Locate the cell with the specified text and output its (X, Y) center coordinate. 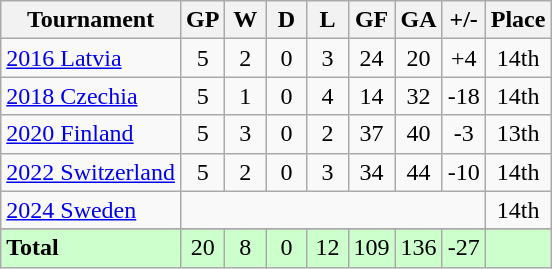
2020 Finland (91, 134)
37 (372, 134)
L (328, 20)
2016 Latvia (91, 58)
12 (328, 248)
14 (372, 96)
32 (418, 96)
4 (328, 96)
+/- (464, 20)
D (286, 20)
GA (418, 20)
8 (246, 248)
2024 Sweden (91, 210)
Total (91, 248)
13th (518, 134)
-18 (464, 96)
Place (518, 20)
40 (418, 134)
GF (372, 20)
1 (246, 96)
-3 (464, 134)
2018 Czechia (91, 96)
34 (372, 172)
W (246, 20)
136 (418, 248)
109 (372, 248)
GP (202, 20)
-27 (464, 248)
44 (418, 172)
Tournament (91, 20)
2022 Switzerland (91, 172)
+4 (464, 58)
-10 (464, 172)
24 (372, 58)
